Scan for the cell matching the given text and deliver its (x, y) coordinate at center. 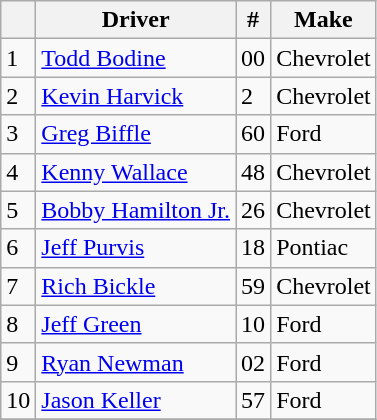
8 (18, 324)
57 (254, 400)
4 (18, 172)
1 (18, 58)
60 (254, 134)
Jeff Purvis (136, 248)
02 (254, 362)
6 (18, 248)
Ryan Newman (136, 362)
Kenny Wallace (136, 172)
Jeff Green (136, 324)
9 (18, 362)
# (254, 20)
Todd Bodine (136, 58)
Kevin Harvick (136, 96)
00 (254, 58)
Rich Bickle (136, 286)
48 (254, 172)
5 (18, 210)
59 (254, 286)
Greg Biffle (136, 134)
18 (254, 248)
7 (18, 286)
Driver (136, 20)
3 (18, 134)
Pontiac (324, 248)
Bobby Hamilton Jr. (136, 210)
Jason Keller (136, 400)
26 (254, 210)
Make (324, 20)
